Locate the cell with the specified text and output its [X, Y] center coordinate. 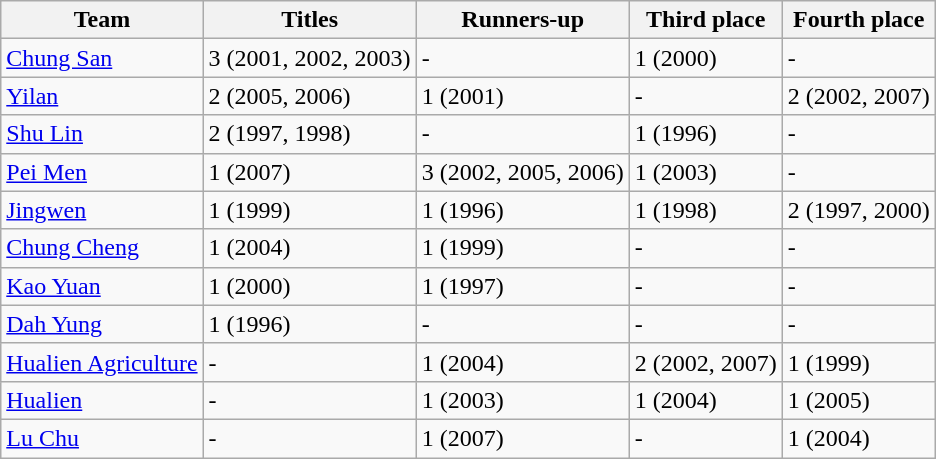
Third place [706, 20]
Pei Men [102, 172]
Kao Yuan [102, 286]
Titles [310, 20]
Fourth place [858, 20]
Shu Lin [102, 134]
2 (2005, 2006) [310, 96]
Hualien [102, 400]
Dah Yung [102, 324]
Chung Cheng [102, 248]
Lu Chu [102, 438]
2 (1997, 2000) [858, 210]
1 (2005) [858, 400]
Team [102, 20]
Yilan [102, 96]
Runners-up [522, 20]
1 (1998) [706, 210]
1 (1997) [522, 286]
3 (2001, 2002, 2003) [310, 58]
Chung San [102, 58]
Hualien Agriculture [102, 362]
3 (2002, 2005, 2006) [522, 172]
Jingwen [102, 210]
2 (1997, 1998) [310, 134]
1 (2001) [522, 96]
